Capture the cell that displays the provided text and extract its (x, y) central coordinate. 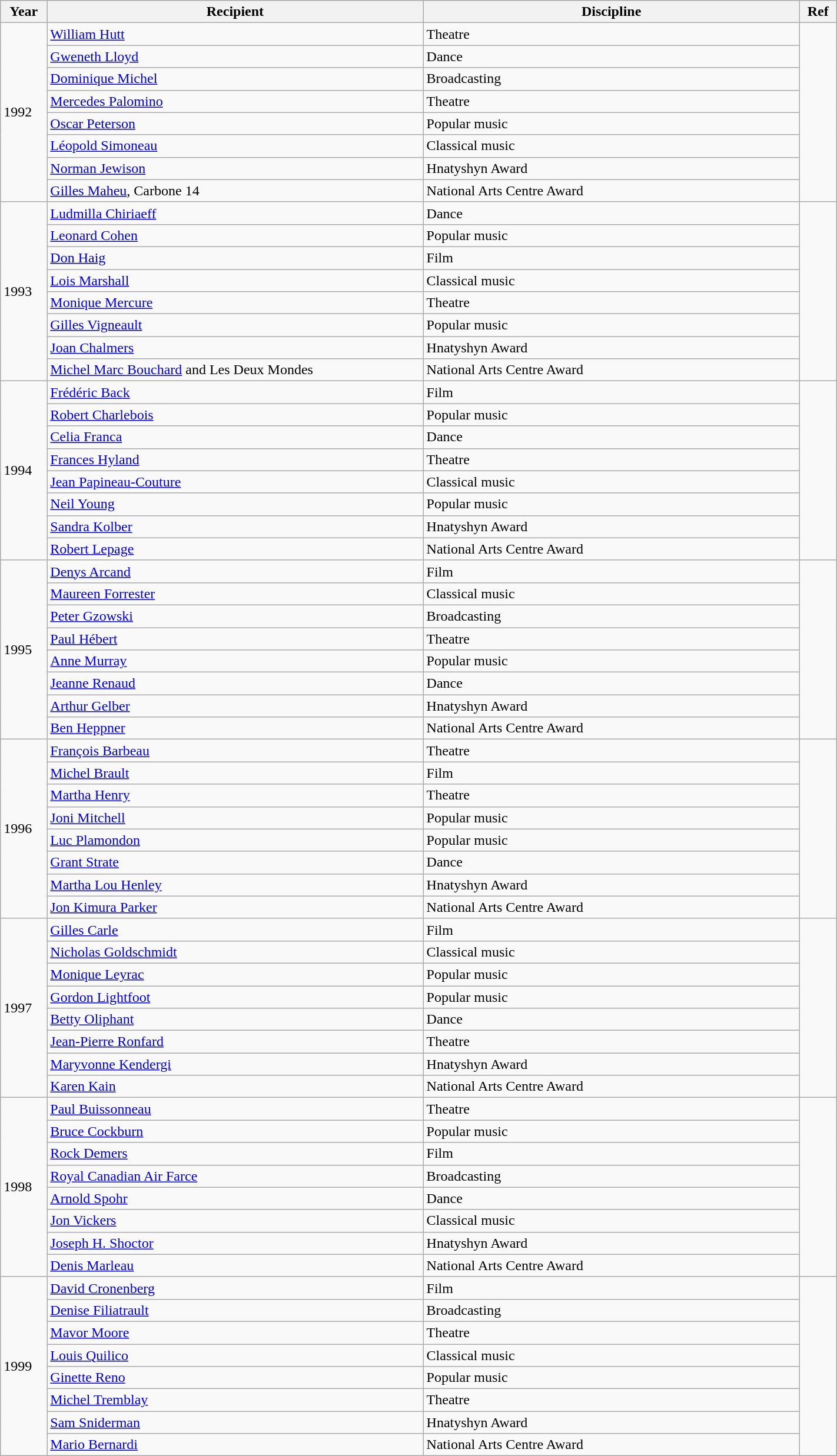
Sandra Kolber (235, 527)
William Hutt (235, 34)
Michel Marc Bouchard and Les Deux Mondes (235, 370)
Joni Mitchell (235, 818)
Gilles Maheu, Carbone 14 (235, 191)
Ben Heppner (235, 728)
Luc Plamondon (235, 840)
Norman Jewison (235, 168)
Gilles Carle (235, 929)
Leonard Cohen (235, 235)
1998 (24, 1187)
Denise Filiatrault (235, 1310)
Monique Mercure (235, 303)
Paul Hébert (235, 638)
1993 (24, 291)
Rock Demers (235, 1154)
Peter Gzowski (235, 616)
Jon Kimura Parker (235, 907)
Maureen Forrester (235, 594)
Arthur Gelber (235, 706)
David Cronenberg (235, 1288)
Gweneth Lloyd (235, 56)
Discipline (611, 12)
Ludmilla Chiriaeff (235, 213)
Gordon Lightfoot (235, 997)
Monique Leyrac (235, 974)
Mercedes Palomino (235, 101)
Joseph H. Shoctor (235, 1243)
Frédéric Back (235, 392)
Celia Franca (235, 437)
Ref (818, 12)
François Barbeau (235, 751)
Jon Vickers (235, 1221)
Gilles Vigneault (235, 325)
1992 (24, 112)
Grant Strate (235, 862)
Royal Canadian Air Farce (235, 1176)
Mavor Moore (235, 1332)
Sam Sniderman (235, 1422)
Frances Hyland (235, 459)
Louis Quilico (235, 1355)
Martha Lou Henley (235, 885)
Bruce Cockburn (235, 1131)
Paul Buissonneau (235, 1109)
1996 (24, 829)
Anne Murray (235, 661)
Denis Marleau (235, 1265)
Arnold Spohr (235, 1198)
Oscar Peterson (235, 124)
Robert Lepage (235, 549)
Léopold Simoneau (235, 146)
Karen Kain (235, 1087)
Jeanne Renaud (235, 684)
Joan Chalmers (235, 348)
Jean-Pierre Ronfard (235, 1042)
Betty Oliphant (235, 1019)
Ginette Reno (235, 1378)
Neil Young (235, 504)
1994 (24, 471)
Recipient (235, 12)
Jean Papineau-Couture (235, 482)
1999 (24, 1366)
Dominique Michel (235, 79)
Denys Arcand (235, 571)
Robert Charlebois (235, 415)
Michel Brault (235, 773)
1995 (24, 649)
Year (24, 12)
Michel Tremblay (235, 1400)
Mario Bernardi (235, 1445)
Martha Henry (235, 795)
Maryvonne Kendergi (235, 1064)
Lois Marshall (235, 281)
Don Haig (235, 258)
Nicholas Goldschmidt (235, 952)
1997 (24, 1008)
